Identify which cell holds the provided text, then report its [X, Y] central coordinate. 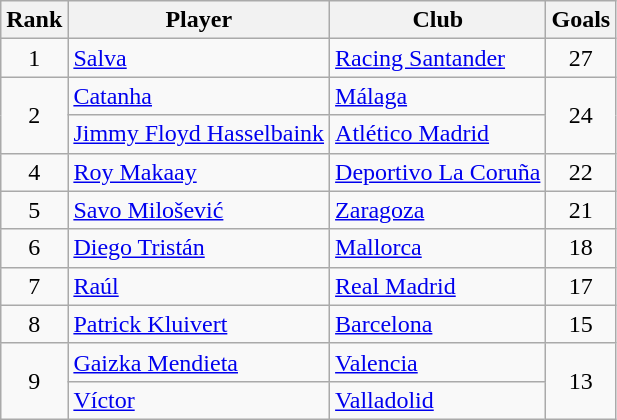
Málaga [438, 96]
Mallorca [438, 248]
21 [581, 210]
13 [581, 381]
Roy Makaay [199, 172]
18 [581, 248]
9 [34, 381]
15 [581, 324]
Patrick Kluivert [199, 324]
Jimmy Floyd Hasselbaink [199, 134]
Rank [34, 20]
Real Madrid [438, 286]
5 [34, 210]
Zaragoza [438, 210]
Savo Milošević [199, 210]
8 [34, 324]
Valencia [438, 362]
Catanha [199, 96]
Salva [199, 58]
2 [34, 115]
Gaizka Mendieta [199, 362]
4 [34, 172]
Racing Santander [438, 58]
24 [581, 115]
7 [34, 286]
Atlético Madrid [438, 134]
22 [581, 172]
Valladolid [438, 400]
Player [199, 20]
Goals [581, 20]
Deportivo La Coruña [438, 172]
Club [438, 20]
Raúl [199, 286]
1 [34, 58]
Barcelona [438, 324]
27 [581, 58]
17 [581, 286]
Víctor [199, 400]
Diego Tristán [199, 248]
6 [34, 248]
